Locate the cell with the specified text and output its (X, Y) center coordinate. 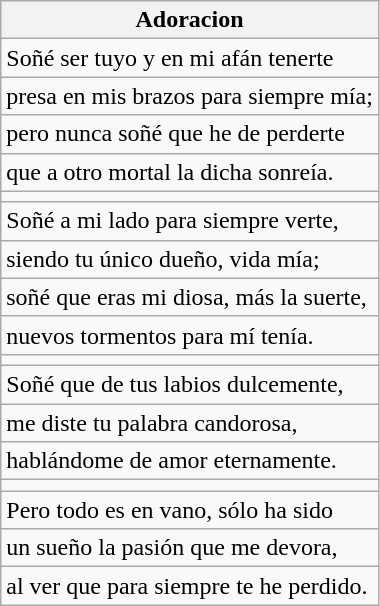
un sueño la pasión que me devora, (190, 548)
pero nunca soñé que he de perderte (190, 134)
Soñé que de tus labios dulcemente, (190, 384)
Soñé ser tuyo y en mi afán tenerte (190, 58)
me diste tu palabra candorosa, (190, 423)
soñé que eras mi diosa, más la suerte, (190, 297)
que a otro mortal la dicha sonreía. (190, 172)
presa en mis brazos para siempre mía; (190, 96)
nuevos tormentos para mí tenía. (190, 335)
siendo tu único dueño, vida mía; (190, 259)
Pero todo es en vano, sólo ha sido (190, 510)
al ver que para siempre te he perdido. (190, 586)
Soñé a mi lado para siempre verte, (190, 221)
Adoracion (190, 20)
hablándome de amor eternamente. (190, 461)
